For the text-containing cell, return its midpoint in [X, Y] coordinate format. 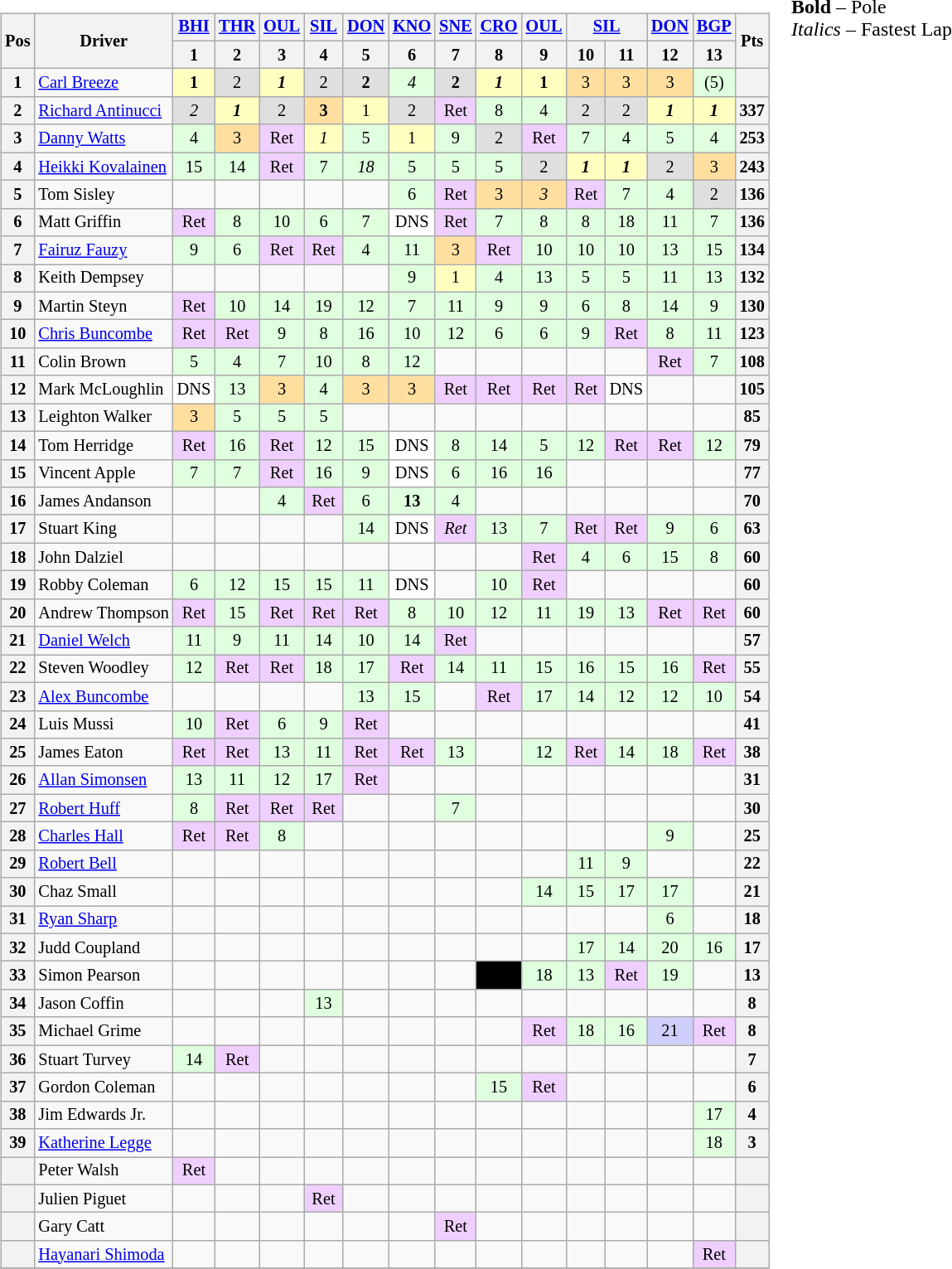
Robert Huff [103, 808]
Keith Dempsey [103, 279]
Jim Edwards Jr. [103, 1115]
Stuart Turvey [103, 1059]
THR [237, 27]
Chaz Small [103, 892]
63 [752, 529]
Mark McLoughlin [103, 390]
Gordon Coleman [103, 1087]
Robby Coleman [103, 585]
29 [17, 864]
Alex Buncombe [103, 696]
36 [17, 1059]
Allan Simonsen [103, 780]
Heikki Kovalainen [103, 167]
253 [752, 138]
39 [17, 1143]
24 [17, 724]
Fairuz Fauzy [103, 250]
Peter Walsh [103, 1171]
Carl Breeze [103, 83]
79 [752, 445]
132 [752, 279]
Chris Buncombe [103, 334]
Gary Catt [103, 1227]
Driver [103, 41]
32 [17, 947]
33 [17, 976]
123 [752, 334]
Julien Piguet [103, 1199]
57 [752, 641]
105 [752, 390]
Matt Griffin [103, 222]
243 [752, 167]
34 [17, 1004]
41 [752, 724]
54 [752, 696]
Robert Bell [103, 864]
Judd Coupland [103, 947]
134 [752, 250]
Vincent Apple [103, 473]
35 [17, 1031]
Ryan Sharp [103, 920]
Luis Mussi [103, 724]
337 [752, 111]
Daniel Welch [103, 641]
Charles Hall [103, 836]
CRO [499, 27]
Steven Woodley [103, 669]
Danny Watts [103, 138]
KNO [412, 27]
Martin Steyn [103, 306]
Tom Sisley [103, 195]
Katherine Legge [103, 1143]
70 [752, 501]
Simon Pearson [103, 976]
130 [752, 306]
(5) [714, 83]
John Dalziel [103, 557]
BGP [714, 27]
Andrew Thompson [103, 613]
37 [17, 1087]
Hayanari Shimoda [103, 1255]
55 [752, 669]
26 [17, 780]
James Andanson [103, 501]
Leighton Walker [103, 418]
Michael Grime [103, 1031]
85 [752, 418]
Pts [752, 41]
SNE [456, 27]
28 [17, 836]
James Eaton [103, 753]
Tom Herridge [103, 445]
77 [752, 473]
Jason Coffin [103, 1004]
Richard Antinucci [103, 111]
BHI [194, 27]
Colin Brown [103, 362]
23 [17, 696]
Pos [17, 41]
108 [752, 362]
27 [17, 808]
Stuart King [103, 529]
